Capture the cell that displays the provided text and extract its (X, Y) central coordinate. 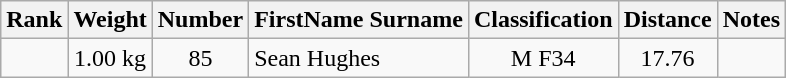
FirstName Surname (359, 20)
Classification (543, 20)
Number (200, 20)
Weight (110, 20)
17.76 (668, 58)
Distance (668, 20)
85 (200, 58)
Rank (34, 20)
Sean Hughes (359, 58)
1.00 kg (110, 58)
M F34 (543, 58)
Notes (751, 20)
